From the cell containing the given text, extract its center point as (X, Y) coordinate. 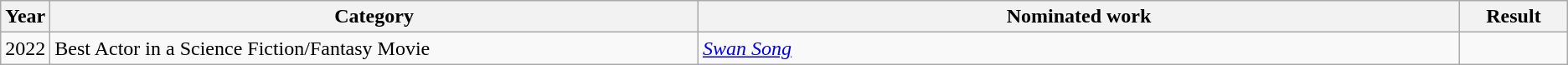
Result (1514, 17)
Swan Song (1079, 48)
Nominated work (1079, 17)
Year (25, 17)
Category (374, 17)
2022 (25, 48)
Best Actor in a Science Fiction/Fantasy Movie (374, 48)
